Detect which cell encompasses the target text, then output its (x, y) center coordinate. 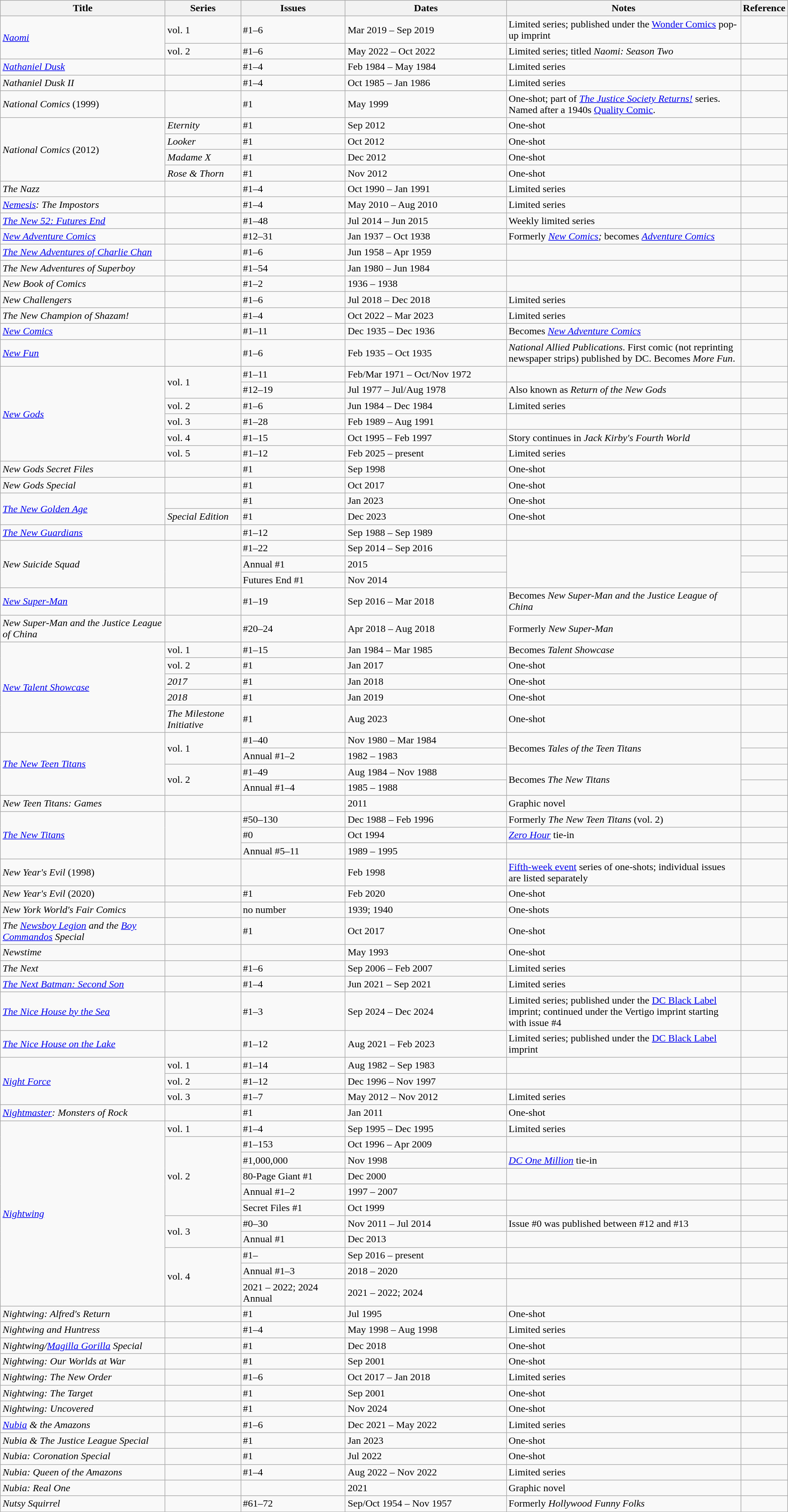
1939; 1940 (426, 910)
Nubia: Coronation Special (83, 1456)
2017 (203, 681)
Newstime (83, 952)
Night Force (83, 1081)
One-shots (623, 910)
Looker (203, 141)
Aug 2022 – Nov 2022 (426, 1472)
Jul 2018 – Dec 2018 (426, 300)
New Book of Comics (83, 284)
1989 – 1995 (426, 851)
Nubia & the Amazons (83, 1425)
The Next Batman: Second Son (83, 984)
Feb 2025 – present (426, 453)
Nightwing: Alfred's Return (83, 1314)
#1–2 (293, 284)
Jul 1977 – Jul/Aug 1978 (426, 390)
Sep 1998 (426, 469)
Futures End #1 (293, 580)
Annual #1–4 (293, 788)
#50–130 (293, 819)
May 1993 (426, 952)
May 1998 – Aug 1998 (426, 1329)
New Adventure Comics (83, 237)
Jun 1984 – Dec 1984 (426, 406)
#0 (293, 835)
Nubia: Queen of the Amazons (83, 1472)
Aug 2021 – Feb 2023 (426, 1043)
Nemesis: The Impostors (83, 205)
Nightwing: Uncovered (83, 1409)
The New 52: Futures End (83, 221)
Feb/Mar 1971 – Oct/Nov 1972 (426, 374)
#1– (293, 1255)
#1–28 (293, 422)
New Gods Special (83, 485)
no number (293, 910)
The Next (83, 968)
Becomes New Adventure Comics (623, 331)
Nightwing/Magilla Gorilla Special (83, 1346)
vol. 5 (203, 453)
Jan 1984 – Mar 1985 (426, 650)
New Teen Titans: Games (83, 804)
The Nazz (83, 189)
Jan 2019 (426, 697)
Nubia & The Justice League Special (83, 1440)
Special Edition (203, 517)
2021 – 2022; 2024 (426, 1292)
Madame X (203, 157)
New Challengers (83, 300)
Fifth-week event series of one-shots; individual issues are listed separately (623, 872)
One-shot; part of The Justice Society Returns! series. Named after a 1940s Quality Comic. (623, 104)
Nightwing: The Target (83, 1393)
Zero Hour tie-in (623, 835)
#1–49 (293, 772)
2021 – 2022; 2024 Annual (293, 1292)
Sep/Oct 1954 – Nov 1957 (426, 1504)
Sep 2016 – Mar 2018 (426, 601)
The New Guardians (83, 533)
Oct 1994 (426, 835)
Dec 2000 (426, 1176)
Naomi (83, 37)
Dec 2013 (426, 1239)
Oct 2017 – Jan 2018 (426, 1377)
Jul 2014 – Jun 2015 (426, 221)
Oct 1990 – Jan 1991 (426, 189)
#61–72 (293, 1504)
Nathaniel Dusk (83, 67)
#1–22 (293, 548)
Formerly New Comics; becomes Adventure Comics (623, 237)
Jan 2018 (426, 681)
New York World's Fair Comics (83, 910)
Formerly The New Teen Titans (vol. 2) (623, 819)
Limited series; titled Naomi: Season Two (623, 51)
Jan 2017 (426, 666)
Oct 1996 – Apr 2009 (426, 1144)
Dec 1996 – Nov 1997 (426, 1081)
Dec 1988 – Feb 1996 (426, 819)
Nightwing: The New Order (83, 1377)
Sep 2024 – Dec 2024 (426, 1011)
#1–19 (293, 601)
The New Adventures of Superboy (83, 268)
New Super-Man and the Justice League of China (83, 629)
#12–19 (293, 390)
Dec 2018 (426, 1346)
Oct 1985 – Jan 1986 (426, 83)
Limited series; published under the DC Black Label imprint; continued under the Vertigo imprint starting with issue #4 (623, 1011)
#1–14 (293, 1065)
New Gods Secret Files (83, 469)
1997 – 2007 (426, 1192)
1982 – 1983 (426, 756)
Feb 1935 – Oct 1935 (426, 353)
Series (203, 8)
Issue #0 was published between #12 and #13 (623, 1223)
Nutsy Squirrel (83, 1504)
New Gods (83, 414)
DC One Million tie-in (623, 1160)
Aug 1984 – Nov 1988 (426, 772)
Formerly New Super-Man (623, 629)
Feb 1998 (426, 872)
Issues (293, 8)
May 2012 – Nov 2012 (426, 1097)
Becomes Tales of the Teen Titans (623, 748)
Also known as Return of the New Gods (623, 390)
Aug 1982 – Sep 1983 (426, 1065)
May 2022 – Oct 2022 (426, 51)
2018 – 2020 (426, 1271)
2021 (426, 1488)
May 1999 (426, 104)
Becomes The New Titans (623, 780)
Jul 1995 (426, 1314)
Nov 2014 (426, 580)
Apr 2018 – Aug 2018 (426, 629)
Nathaniel Dusk II (83, 83)
Oct 1995 – Feb 1997 (426, 437)
Limited series; published under the Wonder Comics pop-up imprint (623, 30)
The Nice House on the Lake (83, 1043)
Dec 2021 – May 2022 (426, 1425)
The New Teen Titans (83, 764)
#12–31 (293, 237)
Nov 1980 – Mar 1984 (426, 740)
New Suicide Squad (83, 564)
Sep 1988 – Sep 1989 (426, 533)
Nightwing: Our Worlds at War (83, 1362)
New Super-Man (83, 601)
Sep 2014 – Sep 2016 (426, 548)
The New Champion of Shazam! (83, 316)
Oct 2022 – Mar 2023 (426, 316)
Jan 2011 (426, 1113)
New Talent Showcase (83, 687)
Feb 2020 (426, 894)
Becomes Talent Showcase (623, 650)
Nubia: Real One (83, 1488)
Rose & Thorn (203, 173)
Limited series; published under the DC Black Label imprint (623, 1043)
#1–3 (293, 1011)
Becomes New Super-Man and the Justice League of China (623, 601)
Nov 2011 – Jul 2014 (426, 1223)
New Comics (83, 331)
Nov 1998 (426, 1160)
Nightwing (83, 1214)
The Newsboy Legion and the Boy Commandos Special (83, 931)
#1,000,000 (293, 1160)
Nightwing and Huntress (83, 1329)
Jun 2021 – Sep 2021 (426, 984)
The New Golden Age (83, 509)
1985 – 1988 (426, 788)
2015 (426, 564)
Nov 2024 (426, 1409)
Aug 2023 (426, 718)
The Nice House by the Sea (83, 1011)
Feb 1984 – May 1984 (426, 67)
New Fun (83, 353)
May 2010 – Aug 2010 (426, 205)
The Milestone Initiative (203, 718)
Jun 1958 – Apr 1959 (426, 252)
National Comics (2012) (83, 149)
Nightmaster: Monsters of Rock (83, 1113)
80-Page Giant #1 (293, 1176)
The New Adventures of Charlie Chan (83, 252)
Title (83, 8)
Story continues in Jack Kirby's Fourth World (623, 437)
#1–54 (293, 268)
Notes (623, 8)
2018 (203, 697)
Sep 2012 (426, 126)
#1–7 (293, 1097)
2011 (426, 804)
Weekly limited series (623, 221)
Sep 2016 – present (426, 1255)
Dec 1935 – Dec 1936 (426, 331)
Sep 2006 – Feb 2007 (426, 968)
Dec 2023 (426, 517)
New Year's Evil (1998) (83, 872)
Secret Files #1 (293, 1208)
Dates (426, 8)
Nov 2012 (426, 173)
Mar 2019 – Sep 2019 (426, 30)
Annual #1–3 (293, 1271)
Dec 2012 (426, 157)
#0–30 (293, 1223)
Oct 1999 (426, 1208)
Reference (764, 8)
Jul 2022 (426, 1456)
Jan 1980 – Jun 1984 (426, 268)
Sep 1995 – Dec 1995 (426, 1129)
#20–24 (293, 629)
Oct 2012 (426, 141)
Jan 1937 – Oct 1938 (426, 237)
#1–40 (293, 740)
#1–48 (293, 221)
National Comics (1999) (83, 104)
Eternity (203, 126)
New Year's Evil (2020) (83, 894)
Formerly Hollywood Funny Folks (623, 1504)
The New Titans (83, 835)
Feb 1989 – Aug 1991 (426, 422)
National Allied Publications. First comic (not reprinting newspaper strips) published by DC. Becomes More Fun. (623, 353)
#1–153 (293, 1144)
Annual #5–11 (293, 851)
1936 – 1938 (426, 284)
